Return [x, y] of the center of cell containing provided text 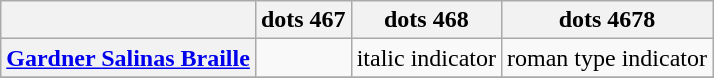
roman type indicator [606, 58]
dots 4678 [606, 20]
dots 468 [426, 20]
italic indicator [426, 58]
dots 467 [303, 20]
Gardner Salinas Braille [128, 58]
